Return the (X, Y) coordinate for the center point of the cell that contains the specified text.  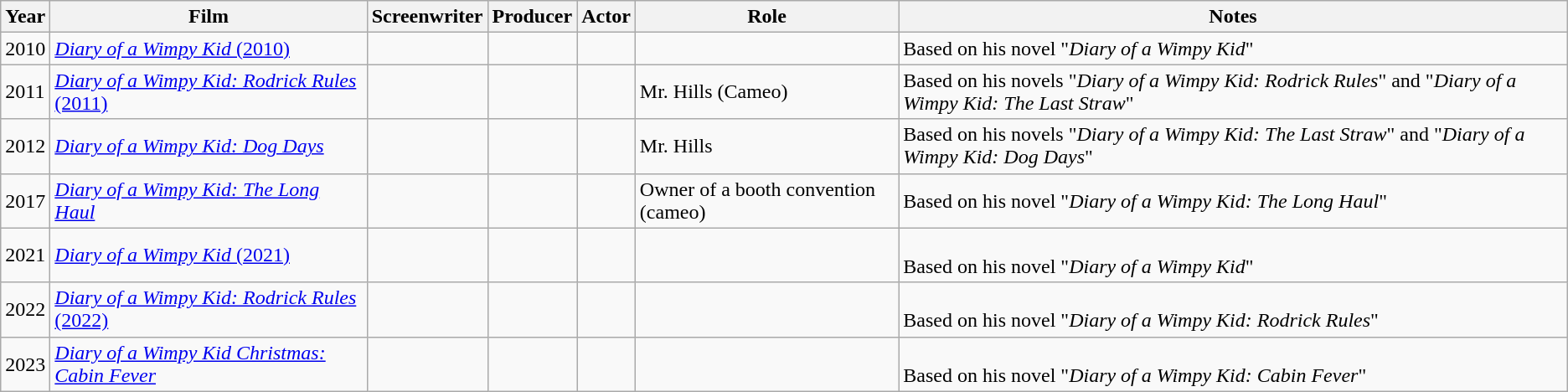
Owner of a booth convention (cameo) (766, 201)
Diary of a Wimpy Kid: The Long Haul (209, 201)
2012 (25, 146)
Diary of a Wimpy Kid: Rodrick Rules (2022) (209, 310)
Producer (533, 17)
Screenwriter (427, 17)
2010 (25, 49)
Diary of a Wimpy Kid Christmas: Cabin Fever (209, 364)
2023 (25, 364)
Actor (606, 17)
Film (209, 17)
2021 (25, 255)
Based on his novels "Diary of a Wimpy Kid: The Last Straw" and "Diary of a Wimpy Kid: Dog Days" (1233, 146)
Mr. Hills (Cameo) (766, 92)
Diary of a Wimpy Kid (2021) (209, 255)
Year (25, 17)
Based on his novels "Diary of a Wimpy Kid: Rodrick Rules" and "Diary of a Wimpy Kid: The Last Straw" (1233, 92)
Based on his novel "Diary of a Wimpy Kid: The Long Haul" (1233, 201)
Based on his novel "Diary of a Wimpy Kid: Rodrick Rules" (1233, 310)
2022 (25, 310)
Notes (1233, 17)
Diary of a Wimpy Kid: Dog Days (209, 146)
Based on his novel "Diary of a Wimpy Kid: Cabin Fever" (1233, 364)
Role (766, 17)
Diary of a Wimpy Kid (2010) (209, 49)
Mr. Hills (766, 146)
2017 (25, 201)
Diary of a Wimpy Kid: Rodrick Rules (2011) (209, 92)
2011 (25, 92)
